Find where the given text appears and provide that cell's center as [x, y] coordinate. 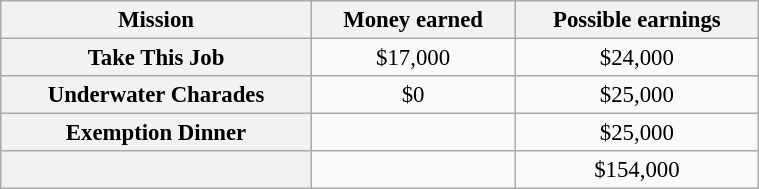
Underwater Charades [156, 95]
$17,000 [414, 57]
Mission [156, 20]
$0 [414, 95]
$154,000 [636, 170]
Possible earnings [636, 20]
Exemption Dinner [156, 133]
Money earned [414, 20]
Take This Job [156, 57]
$24,000 [636, 57]
